Provide the (X, Y) coordinate of the cell's center where the given text is located.  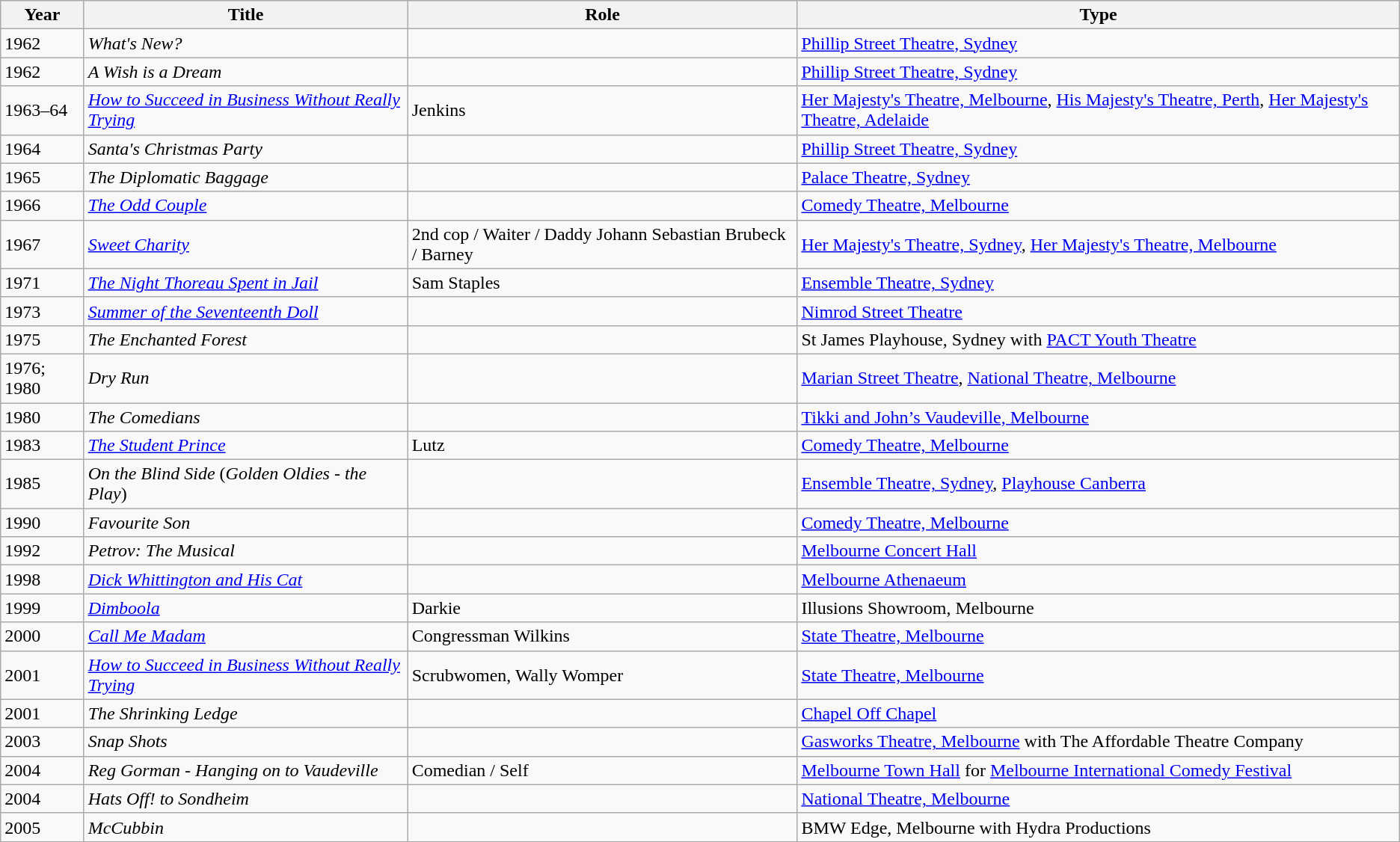
1964 (42, 149)
Summer of the Seventeenth Doll (245, 311)
Sam Staples (603, 283)
National Theatre, Melbourne (1098, 799)
Ensemble Theatre, Sydney, Playhouse Canberra (1098, 485)
1966 (42, 206)
Nimrod Street Theatre (1098, 311)
St James Playhouse, Sydney with PACT Youth Theatre (1098, 339)
1963–64 (42, 111)
Lutz (603, 446)
1971 (42, 283)
Congressman Wilkins (603, 636)
1976; 1980 (42, 378)
Hats Off! to Sondheim (245, 799)
The Shrinking Ledge (245, 713)
Tikki and John’s Vaudeville, Melbourne (1098, 417)
Title (245, 15)
Dimboola (245, 608)
Jenkins (603, 111)
BMW Edge, Melbourne with Hydra Productions (1098, 827)
McCubbin (245, 827)
Melbourne Athenaeum (1098, 580)
2005 (42, 827)
Petrov: The Musical (245, 551)
The Diplomatic Baggage (245, 177)
Her Majesty's Theatre, Sydney, Her Majesty's Theatre, Melbourne (1098, 244)
Reg Gorman - Hanging on to Vaudeville (245, 770)
A Wish is a Dream (245, 72)
Type (1098, 15)
Scrubwomen, Wally Womper (603, 674)
Santa's Christmas Party (245, 149)
Sweet Charity (245, 244)
2003 (42, 742)
The Night Thoreau Spent in Jail (245, 283)
1967 (42, 244)
Comedian / Self (603, 770)
Chapel Off Chapel (1098, 713)
The Comedians (245, 417)
Year (42, 15)
1983 (42, 446)
Dry Run (245, 378)
2000 (42, 636)
Darkie (603, 608)
Snap Shots (245, 742)
Melbourne Town Hall for Melbourne International Comedy Festival (1098, 770)
The Odd Couple (245, 206)
1999 (42, 608)
What's New? (245, 43)
1965 (42, 177)
Role (603, 15)
Call Me Madam (245, 636)
Her Majesty's Theatre, Melbourne, His Majesty's Theatre, Perth, Her Majesty's Theatre, Adelaide (1098, 111)
The Enchanted Forest (245, 339)
1980 (42, 417)
Palace Theatre, Sydney (1098, 177)
1998 (42, 580)
Ensemble Theatre, Sydney (1098, 283)
1975 (42, 339)
Gasworks Theatre, Melbourne with The Affordable Theatre Company (1098, 742)
1992 (42, 551)
On the Blind Side (Golden Oldies - the Play) (245, 485)
2nd cop / Waiter / Daddy Johann Sebastian Brubeck / Barney (603, 244)
The Student Prince (245, 446)
1990 (42, 523)
Melbourne Concert Hall (1098, 551)
Marian Street Theatre, National Theatre, Melbourne (1098, 378)
Favourite Son (245, 523)
1973 (42, 311)
Illusions Showroom, Melbourne (1098, 608)
Dick Whittington and His Cat (245, 580)
1985 (42, 485)
